Scan for the cell matching the given text and deliver its [x, y] coordinate at center. 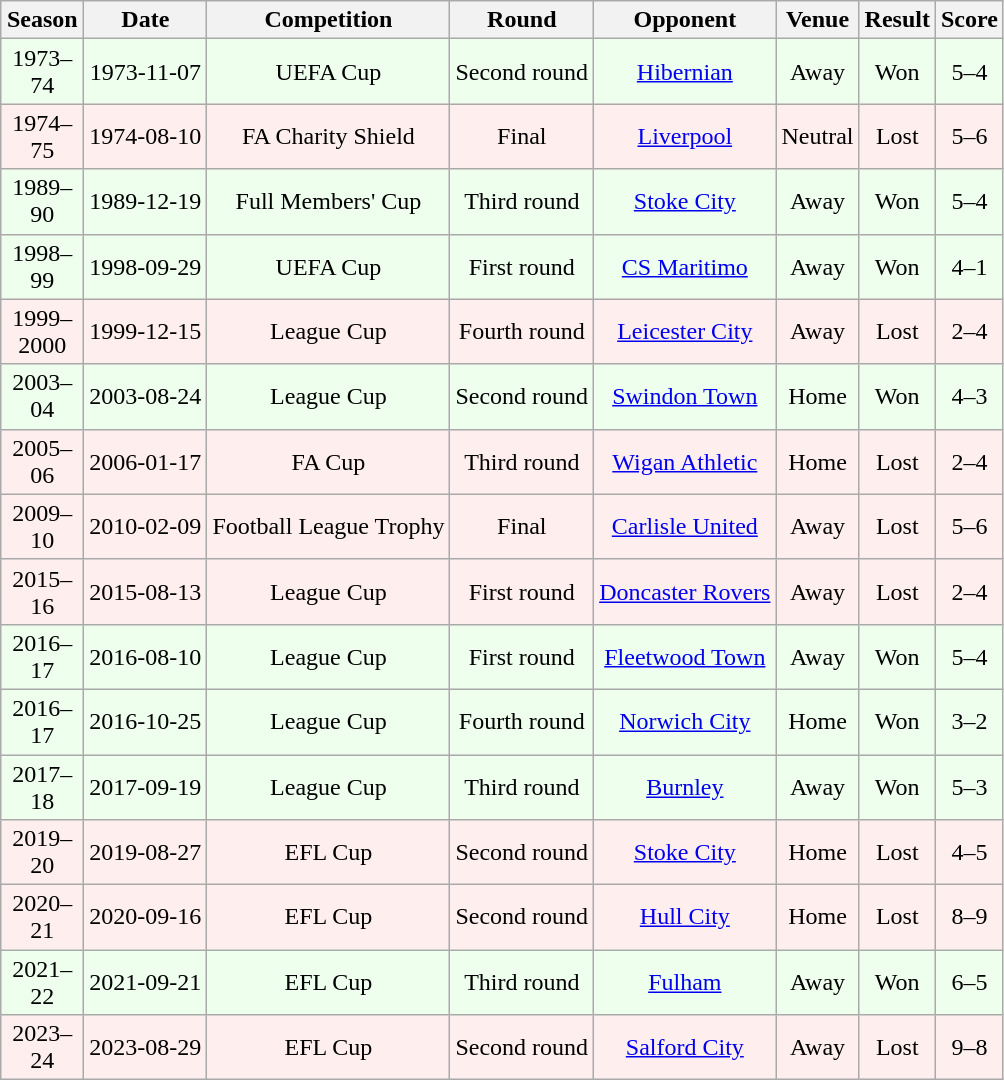
FA Charity Shield [328, 136]
2021–22 [42, 982]
Hibernian [685, 72]
8–9 [969, 918]
2003-08-24 [146, 396]
6–5 [969, 982]
2020-09-16 [146, 918]
2015-08-13 [146, 592]
5–3 [969, 786]
Leicester City [685, 332]
Football League Trophy [328, 526]
1999–2000 [42, 332]
1989-12-19 [146, 202]
Liverpool [685, 136]
2015–16 [42, 592]
Burnley [685, 786]
2020–21 [42, 918]
2019–20 [42, 852]
Date [146, 20]
Opponent [685, 20]
Wigan Athletic [685, 462]
1973-11-07 [146, 72]
Fulham [685, 982]
Swindon Town [685, 396]
Fleetwood Town [685, 656]
Result [897, 20]
2019-08-27 [146, 852]
Carlisle United [685, 526]
1974-08-10 [146, 136]
Neutral [818, 136]
FA Cup [328, 462]
4–3 [969, 396]
1989–90 [42, 202]
1999-12-15 [146, 332]
1973–74 [42, 72]
2006-01-17 [146, 462]
2023-08-29 [146, 1048]
2023–24 [42, 1048]
1974–75 [42, 136]
Doncaster Rovers [685, 592]
Salford City [685, 1048]
CS Maritimo [685, 266]
2003–04 [42, 396]
2009–10 [42, 526]
1998-09-29 [146, 266]
3–2 [969, 722]
2016-08-10 [146, 656]
2017–18 [42, 786]
2016-10-25 [146, 722]
2005–06 [42, 462]
1998–99 [42, 266]
Score [969, 20]
2017-09-19 [146, 786]
4–5 [969, 852]
Competition [328, 20]
Full Members' Cup [328, 202]
Norwich City [685, 722]
Venue [818, 20]
Hull City [685, 918]
4–1 [969, 266]
Round [522, 20]
9–8 [969, 1048]
Season [42, 20]
2021-09-21 [146, 982]
2010-02-09 [146, 526]
